For the text-containing cell, return its midpoint in [X, Y] coordinate format. 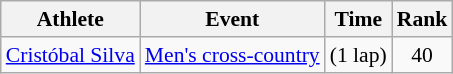
Time [358, 19]
Athlete [70, 19]
Event [232, 19]
Men's cross-country [232, 55]
Cristóbal Silva [70, 55]
(1 lap) [358, 55]
40 [422, 55]
Rank [422, 19]
